Determine the (X, Y) coordinate at the center of the cell enclosing the given text.  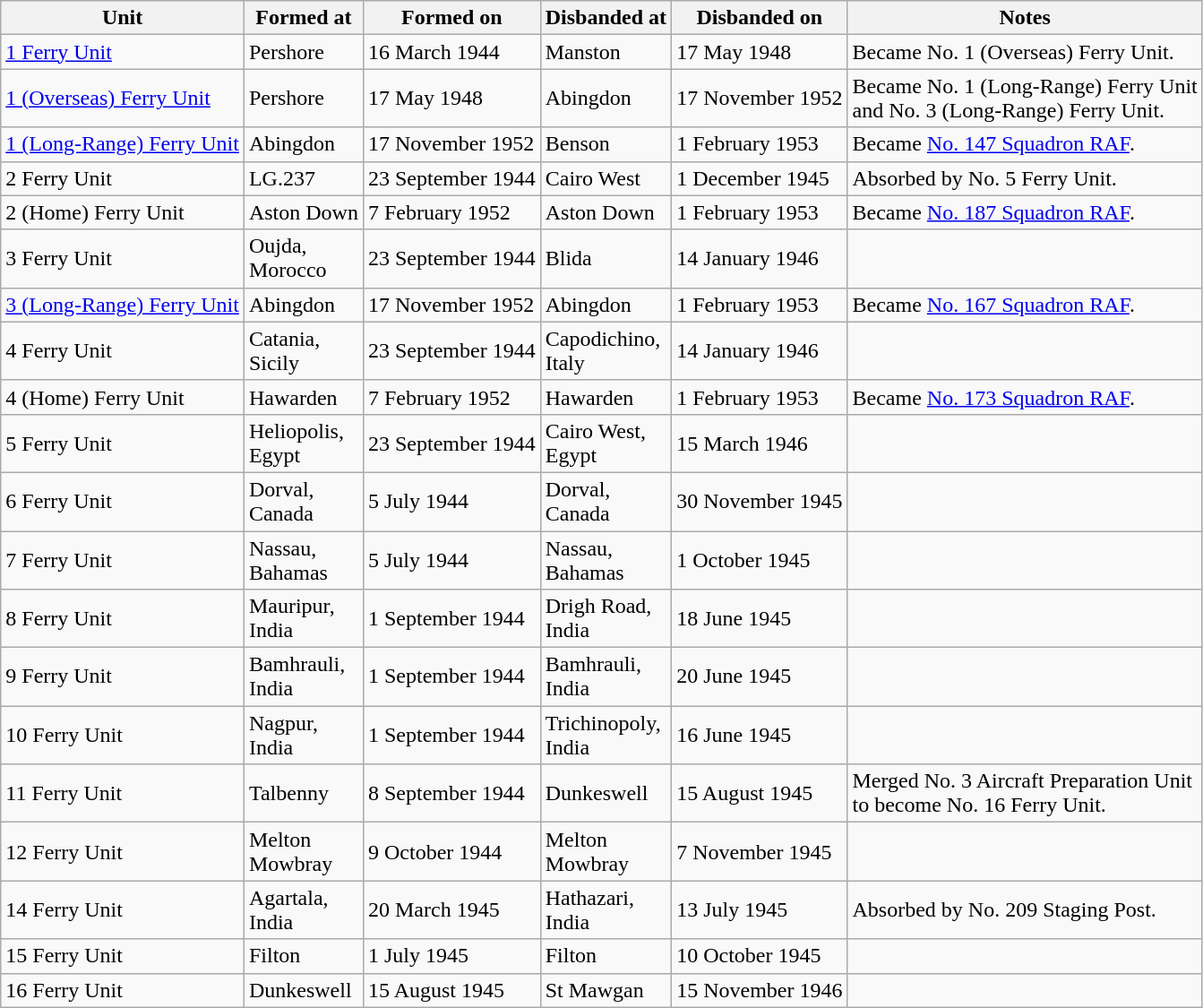
3 Ferry Unit (123, 258)
13 July 1945 (760, 910)
Absorbed by No. 5 Ferry Unit. (1025, 178)
Nagpur,India (303, 735)
Disbanded on (760, 18)
Merged No. 3 Aircraft Preparation Unitto become No. 16 Ferry Unit. (1025, 794)
2 (Home) Ferry Unit (123, 212)
9 Ferry Unit (123, 677)
Cairo West (606, 178)
Notes (1025, 18)
Cairo West,Egypt (606, 443)
20 June 1945 (760, 677)
Absorbed by No. 209 Staging Post. (1025, 910)
Drigh Road,India (606, 618)
Blida (606, 258)
Benson (606, 144)
9 October 1944 (451, 851)
Became No. 187 Squadron RAF. (1025, 212)
20 March 1945 (451, 910)
LG.237 (303, 178)
5 Ferry Unit (123, 443)
2 Ferry Unit (123, 178)
7 Ferry Unit (123, 559)
Mauripur,India (303, 618)
Capodichino,Italy (606, 351)
1 (Long-Range) Ferry Unit (123, 144)
8 September 1944 (451, 794)
Became No. 173 Squadron RAF. (1025, 397)
Became No. 147 Squadron RAF. (1025, 144)
4 (Home) Ferry Unit (123, 397)
7 November 1945 (760, 851)
15 November 1946 (760, 990)
1 Ferry Unit (123, 52)
8 Ferry Unit (123, 618)
15 Ferry Unit (123, 956)
Talbenny (303, 794)
16 Ferry Unit (123, 990)
Unit (123, 18)
18 June 1945 (760, 618)
Hathazari,India (606, 910)
Oujda,Morocco (303, 258)
10 October 1945 (760, 956)
12 Ferry Unit (123, 851)
1 December 1945 (760, 178)
11 Ferry Unit (123, 794)
6 Ferry Unit (123, 502)
1 (Overseas) Ferry Unit (123, 99)
Formed at (303, 18)
Became No. 1 (Long-Range) Ferry Unitand No. 3 (Long-Range) Ferry Unit. (1025, 99)
1 July 1945 (451, 956)
10 Ferry Unit (123, 735)
16 March 1944 (451, 52)
16 June 1945 (760, 735)
Disbanded at (606, 18)
4 Ferry Unit (123, 351)
Trichinopoly,India (606, 735)
Agartala,India (303, 910)
Heliopolis,Egypt (303, 443)
30 November 1945 (760, 502)
Catania,Sicily (303, 351)
St Mawgan (606, 990)
1 October 1945 (760, 559)
Became No. 1 (Overseas) Ferry Unit. (1025, 52)
3 (Long-Range) Ferry Unit (123, 305)
15 March 1946 (760, 443)
Formed on (451, 18)
Manston (606, 52)
14 Ferry Unit (123, 910)
Became No. 167 Squadron RAF. (1025, 305)
